Locate the cell with the specified text and output its (X, Y) center coordinate. 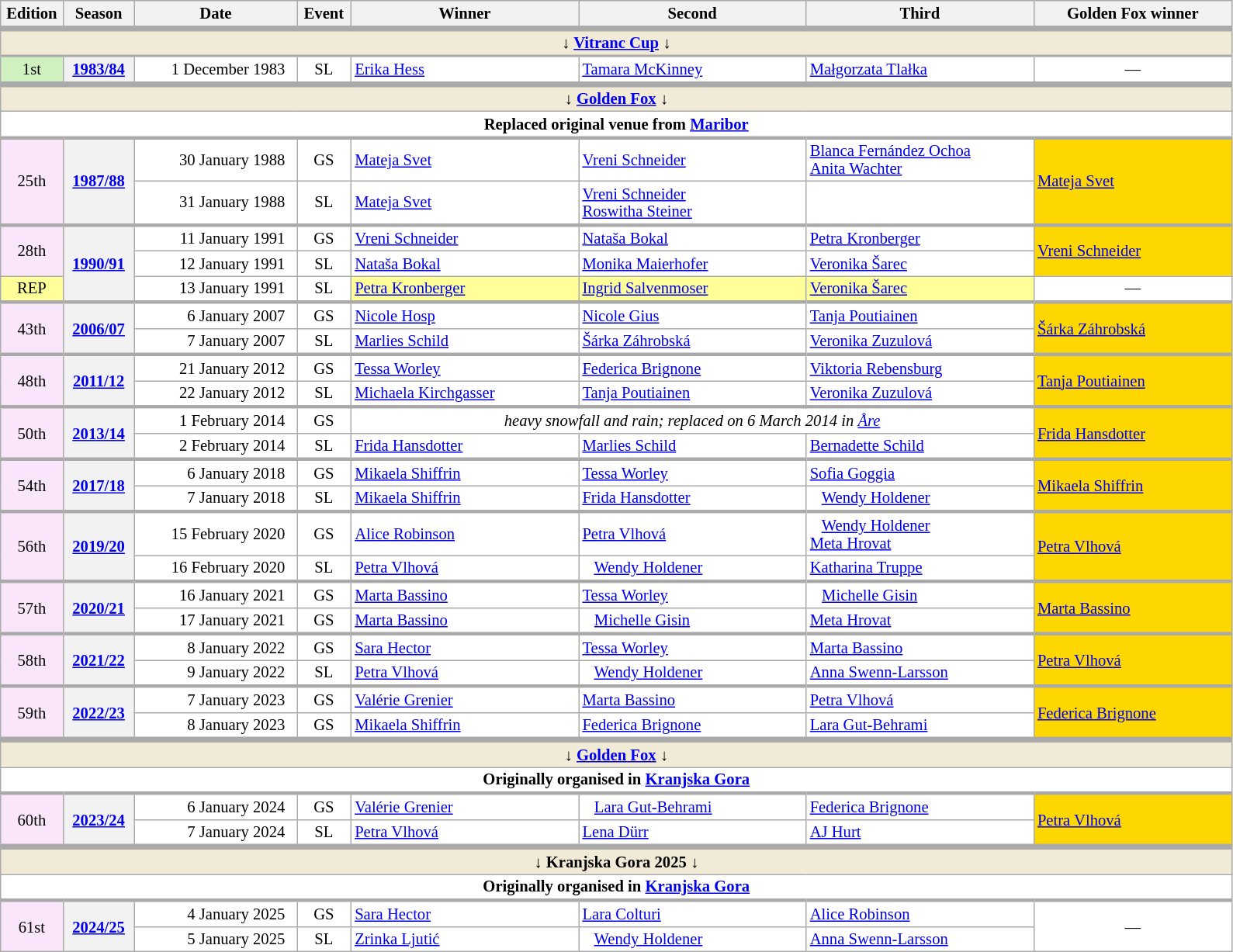
Blanca Fernández Ochoa Anita Wachter (920, 159)
Viktoria Rebensburg (920, 367)
heavy snowfall and rain; replaced on 6 March 2014 in Åre (692, 420)
Bernadette Schild (920, 446)
54th (32, 486)
31 January 1988 (216, 203)
Winner (464, 14)
2022/23 (99, 712)
30 January 1988 (216, 159)
57th (32, 608)
8 January 2023 (216, 726)
28th (32, 250)
11 January 1991 (216, 237)
1st (32, 70)
2023/24 (99, 819)
2006/07 (99, 328)
Vreni Schneider Roswitha Steiner (692, 203)
6 January 2024 (216, 806)
Wendy Holdener Meta Hrovat (920, 533)
2011/12 (99, 380)
2021/22 (99, 659)
7 January 2018 (216, 498)
Third (920, 14)
58th (32, 659)
Replaced original venue from Maribor (616, 124)
↓ Vitranc Cup ↓ (616, 42)
13 January 1991 (216, 289)
9 January 2022 (216, 673)
Nicole Hosp (464, 315)
Zrinka Ljutić (464, 939)
61st (32, 926)
15 February 2020 (216, 533)
Event (324, 14)
7 January 2023 (216, 699)
59th (32, 712)
Meta Hrovat (920, 621)
25th (32, 181)
1 February 2014 (216, 420)
4 January 2025 (216, 913)
43th (32, 328)
Date (216, 14)
Erika Hess (464, 70)
Second (692, 14)
2019/20 (99, 546)
7 January 2007 (216, 341)
21 January 2012 (216, 367)
6 January 2007 (216, 315)
1983/84 (99, 70)
Season (99, 14)
Sofia Goggia (920, 473)
1990/91 (99, 263)
REP (32, 289)
Monika Maierhofer (692, 263)
17 January 2021 (216, 621)
AJ Hurt (920, 833)
1987/88 (99, 181)
2020/21 (99, 608)
Golden Fox winner (1133, 14)
2024/25 (99, 926)
2013/14 (99, 433)
Tamara McKinney (692, 70)
12 January 1991 (216, 263)
16 February 2020 (216, 568)
8 January 2022 (216, 646)
Lena Dürr (692, 833)
Ingrid Salvenmoser (692, 289)
Nicole Gius (692, 315)
16 January 2021 (216, 594)
22 January 2012 (216, 393)
2017/18 (99, 486)
56th (32, 546)
Michaela Kirchgasser (464, 393)
50th (32, 433)
7 January 2024 (216, 833)
↓ Kranjska Gora 2025 ↓ (616, 860)
1 December 1983 (216, 70)
Małgorzata Tlałka (920, 70)
Edition (32, 14)
6 January 2018 (216, 473)
5 January 2025 (216, 939)
60th (32, 819)
Lara Colturi (692, 913)
Katharina Truppe (920, 568)
2 February 2014 (216, 446)
48th (32, 380)
